Provide the [X, Y] coordinate of the cell's center where the given text is located.  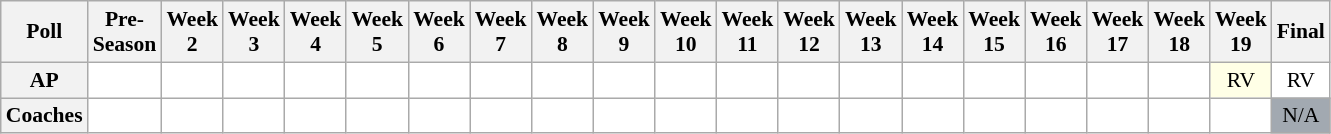
Week6 [439, 32]
Week19 [1241, 32]
Week10 [686, 32]
Week13 [871, 32]
Poll [44, 32]
AP [44, 80]
Week11 [748, 32]
N/A [1301, 116]
Week2 [192, 32]
Week8 [562, 32]
Pre-Season [125, 32]
Week5 [377, 32]
Week9 [624, 32]
Week4 [316, 32]
Week3 [254, 32]
Week14 [933, 32]
Week15 [994, 32]
Week12 [809, 32]
Coaches [44, 116]
Week17 [1118, 32]
Week18 [1179, 32]
Final [1301, 32]
Week16 [1056, 32]
Week7 [501, 32]
